Return the (x, y) coordinate for the center point of the cell that contains the specified text.  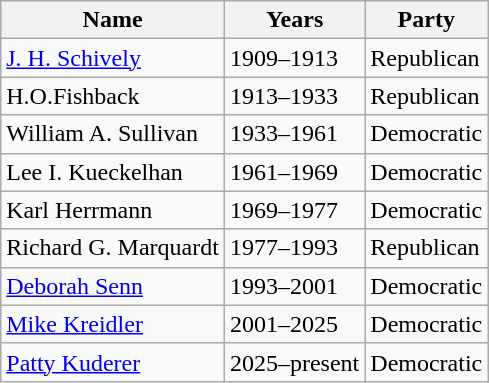
1933–1961 (294, 134)
Party (426, 20)
Karl Herrmann (113, 210)
J. H. Schively (113, 58)
1969–1977 (294, 210)
1961–1969 (294, 172)
Mike Kreidler (113, 324)
1977–1993 (294, 248)
1913–1933 (294, 96)
2001–2025 (294, 324)
Lee I. Kueckelhan (113, 172)
H.O.Fishback (113, 96)
Years (294, 20)
William A. Sullivan (113, 134)
1909–1913 (294, 58)
Name (113, 20)
Deborah Senn (113, 286)
Richard G. Marquardt (113, 248)
1993–2001 (294, 286)
2025–present (294, 362)
Patty Kuderer (113, 362)
